Return (X, Y) of the center of cell containing provided text 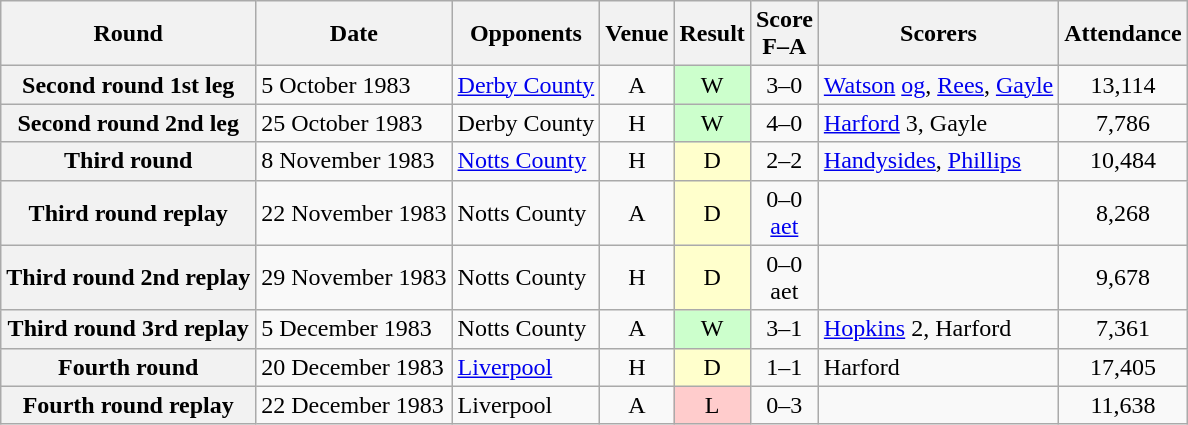
11,638 (1123, 405)
20 December 1983 (354, 367)
Handysides, Phillips (938, 161)
3–0 (784, 85)
5 December 1983 (354, 329)
Third round 3rd replay (128, 329)
Second round 1st leg (128, 85)
29 November 1983 (354, 278)
25 October 1983 (354, 123)
3–1 (784, 329)
ScoreF–A (784, 34)
0–3 (784, 405)
Hopkins 2, Harford (938, 329)
17,405 (1123, 367)
2–2 (784, 161)
Round (128, 34)
Opponents (526, 34)
9,678 (1123, 278)
10,484 (1123, 161)
Third round (128, 161)
Venue (637, 34)
13,114 (1123, 85)
5 October 1983 (354, 85)
Date (354, 34)
Attendance (1123, 34)
8,268 (1123, 212)
1–1 (784, 367)
Fourth round replay (128, 405)
Harford 3, Gayle (938, 123)
Result (712, 34)
Fourth round (128, 367)
22 December 1983 (354, 405)
7,786 (1123, 123)
Third round 2nd replay (128, 278)
8 November 1983 (354, 161)
4–0 (784, 123)
7,361 (1123, 329)
Watson og, Rees, Gayle (938, 85)
L (712, 405)
22 November 1983 (354, 212)
Third round replay (128, 212)
Harford (938, 367)
Scorers (938, 34)
Second round 2nd leg (128, 123)
